For the text-containing cell, return its midpoint in (x, y) coordinate format. 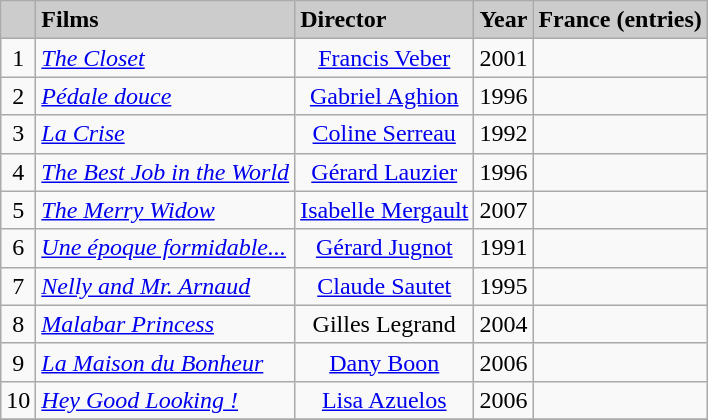
Nelly and Mr. Arnaud (166, 286)
France (entries) (620, 20)
The Merry Widow (166, 210)
2 (18, 96)
3 (18, 134)
Coline Serreau (384, 134)
5 (18, 210)
1 (18, 58)
La Maison du Bonheur (166, 362)
Films (166, 20)
Pédale douce (166, 96)
Francis Veber (384, 58)
The Best Job in the World (166, 172)
Isabelle Mergault (384, 210)
La Crise (166, 134)
Hey Good Looking ! (166, 400)
Dany Boon (384, 362)
1991 (504, 248)
9 (18, 362)
Une époque formidable... (166, 248)
Lisa Azuelos (384, 400)
Director (384, 20)
1992 (504, 134)
2001 (504, 58)
7 (18, 286)
Gilles Legrand (384, 324)
2007 (504, 210)
8 (18, 324)
Claude Sautet (384, 286)
Gabriel Aghion (384, 96)
6 (18, 248)
Gérard Jugnot (384, 248)
Year (504, 20)
10 (18, 400)
1995 (504, 286)
Gérard Lauzier (384, 172)
4 (18, 172)
Malabar Princess (166, 324)
2004 (504, 324)
The Closet (166, 58)
